Extract the [X, Y] coordinate from the center of the cell holding the provided text.  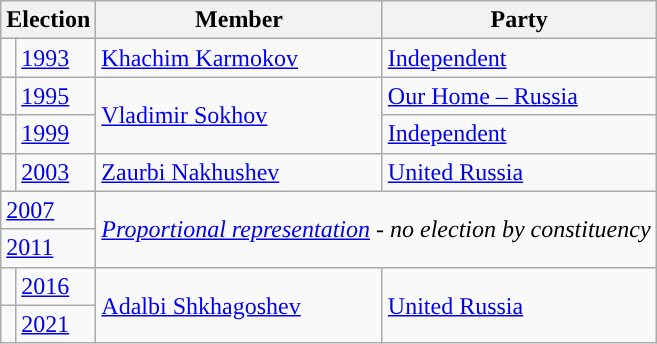
2003 [56, 172]
Party [519, 20]
Adalbi Shkhagoshev [239, 305]
Khachim Karmokov [239, 58]
Zaurbi Nakhushev [239, 172]
1993 [56, 58]
2011 [48, 248]
2021 [56, 324]
2016 [56, 286]
Election [48, 20]
2007 [48, 210]
Proportional representation - no election by constituency [376, 229]
1995 [56, 96]
Member [239, 20]
1999 [56, 134]
Our Home – Russia [519, 96]
Vladimir Sokhov [239, 115]
